Capture the cell that displays the provided text and extract its [x, y] central coordinate. 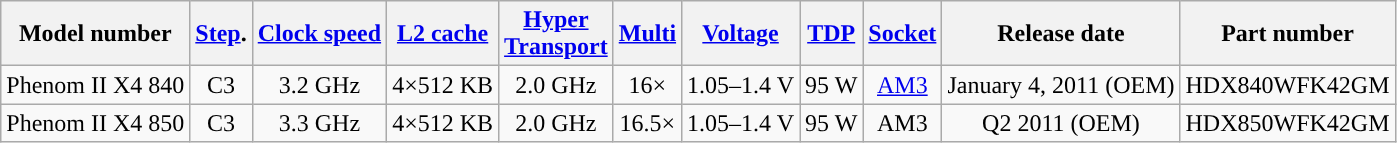
16× [647, 85]
Q2 2011 (OEM) [1061, 123]
Phenom II X4 850 [96, 123]
HyperTransport [556, 34]
Model number [96, 34]
Step. [221, 34]
16.5× [647, 123]
Socket [902, 34]
HDX850WFK42GM [1288, 123]
Voltage [741, 34]
TDP [832, 34]
Part number [1288, 34]
Clock speed [319, 34]
3.3 GHz [319, 123]
Release date [1061, 34]
Phenom II X4 840 [96, 85]
3.2 GHz [319, 85]
HDX840WFK42GM [1288, 85]
L2 cache [443, 34]
Multi [647, 34]
January 4, 2011 (OEM) [1061, 85]
